Find where the given text appears and provide that cell's center as [X, Y] coordinate. 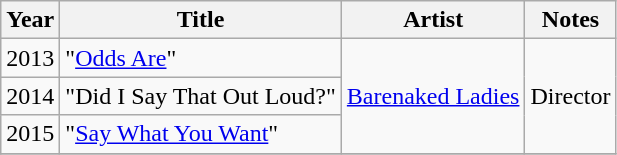
Year [30, 20]
"Odds Are" [201, 58]
"Say What You Want" [201, 134]
Artist [433, 20]
Barenaked Ladies [433, 96]
2015 [30, 134]
"Did I Say That Out Loud?" [201, 96]
Notes [570, 20]
2014 [30, 96]
Title [201, 20]
Director [570, 96]
2013 [30, 58]
